Capture the cell that displays the provided text and extract its (X, Y) central coordinate. 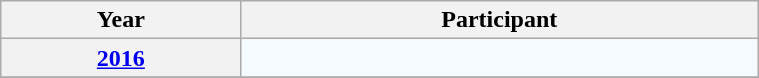
Participant (500, 20)
Year (121, 20)
2016 (121, 58)
